Pinpoint the cell where the given text exists, returning its (X, Y) midpoint coordinate. 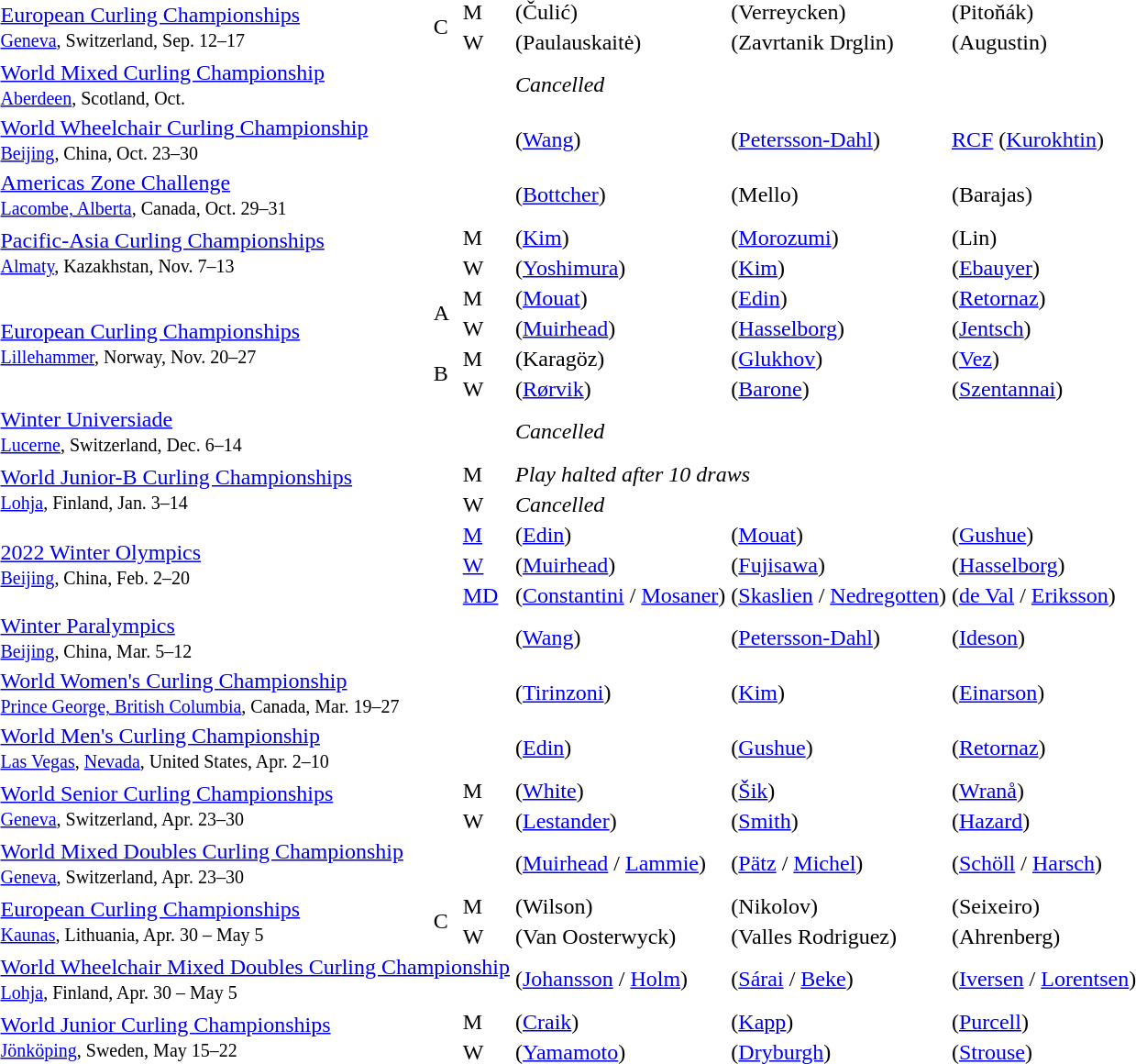
(Smith) (839, 821)
A (446, 314)
(Glukhov) (839, 359)
(Karagöz) (621, 359)
(White) (621, 791)
(Nikolov) (839, 906)
(Lestander) (621, 821)
(Muirhead / Lammie) (621, 864)
(Wilson) (621, 906)
(Bottcher) (621, 194)
(Gushue) (839, 748)
(Johansson / Holm) (621, 980)
(Craik) (621, 1022)
(Barone) (839, 389)
(Valles Rodriguez) (839, 937)
(Kapp) (839, 1022)
(Zavrtanik Drglin) (839, 42)
(Skaslien / Nedregotten) (839, 595)
(Constantini / Mosaner) (621, 595)
(Sárai / Beke) (839, 980)
(Paulauskaitė) (621, 42)
(Hasselborg) (839, 328)
MD (486, 595)
(Pätz / Michel) (839, 864)
(Rørvik) (621, 389)
(Mello) (839, 194)
(Šik) (839, 791)
(Yoshimura) (621, 268)
(Tirinzoni) (621, 693)
(Morozumi) (839, 238)
C (446, 921)
(Van Oosterwyck) (621, 937)
B (446, 374)
(Fujisawa) (839, 565)
